Provide the (x, y) coordinate of the cell's center where the given text is located.  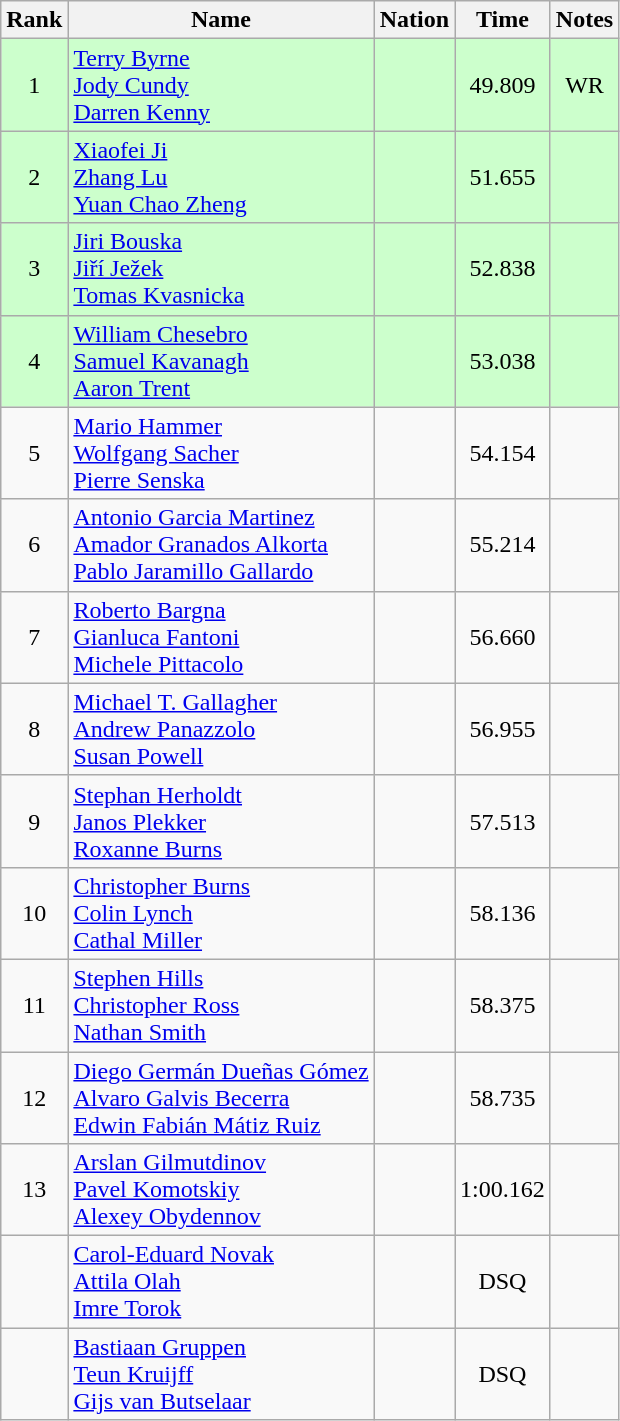
49.809 (503, 85)
58.735 (503, 1098)
Bastiaan GruppenTeun Kruijff Gijs van Butselaar (221, 1374)
56.955 (503, 729)
Arslan GilmutdinovPavel Komotskiy Alexey Obydennov (221, 1190)
Roberto BargnaGianluca Fantoni Michele Pittacolo (221, 637)
4 (34, 361)
5 (34, 453)
2 (34, 177)
Stephan HerholdtJanos Plekker Roxanne Burns (221, 821)
55.214 (503, 545)
Diego Germán Dueñas GómezAlvaro Galvis Becerra Edwin Fabián Mátiz Ruiz (221, 1098)
10 (34, 913)
Terry ByrneJody Cundy Darren Kenny (221, 85)
56.660 (503, 637)
58.136 (503, 913)
Michael T. GallagherAndrew Panazzolo Susan Powell (221, 729)
Carol-Eduard NovakAttila Olah Imre Torok (221, 1282)
1:00.162 (503, 1190)
58.375 (503, 1005)
Notes (584, 20)
Antonio Garcia MartinezAmador Granados Alkorta Pablo Jaramillo Gallardo (221, 545)
54.154 (503, 453)
Stephen HillsChristopher Ross Nathan Smith (221, 1005)
51.655 (503, 177)
57.513 (503, 821)
Name (221, 20)
Nation (414, 20)
William ChesebroSamuel Kavanagh Aaron Trent (221, 361)
Time (503, 20)
Xiaofei JiZhang Lu Yuan Chao Zheng (221, 177)
Rank (34, 20)
Mario HammerWolfgang Sacher Pierre Senska (221, 453)
13 (34, 1190)
1 (34, 85)
3 (34, 269)
12 (34, 1098)
WR (584, 85)
Jiri BouskaJiří Ježek Tomas Kvasnicka (221, 269)
52.838 (503, 269)
6 (34, 545)
Christopher BurnsColin Lynch Cathal Miller (221, 913)
8 (34, 729)
53.038 (503, 361)
9 (34, 821)
7 (34, 637)
11 (34, 1005)
